Detect which cell encompasses the target text, then output its (x, y) center coordinate. 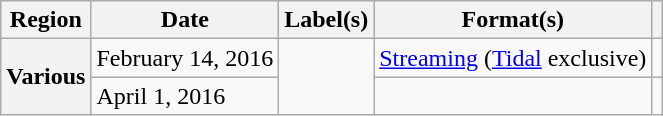
April 1, 2016 (185, 96)
February 14, 2016 (185, 58)
Various (46, 77)
Streaming (Tidal exclusive) (513, 58)
Label(s) (326, 20)
Region (46, 20)
Format(s) (513, 20)
Date (185, 20)
